For the text-containing cell, return its midpoint in [X, Y] coordinate format. 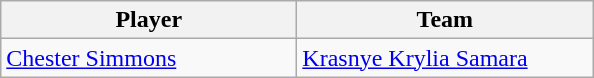
Krasnye Krylia Samara [445, 58]
Player [149, 20]
Team [445, 20]
Chester Simmons [149, 58]
